Identify which cell holds the provided text, then report its (X, Y) central coordinate. 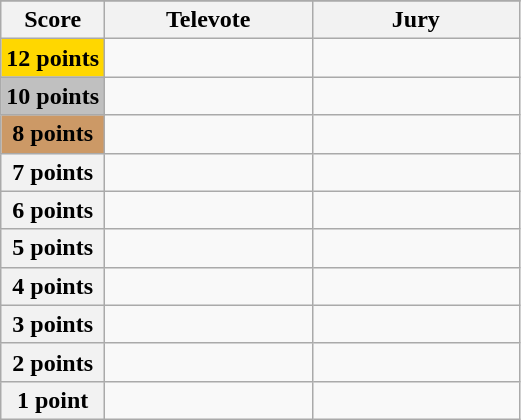
12 points (53, 58)
Televote (209, 20)
3 points (53, 324)
10 points (53, 96)
Jury (416, 20)
1 point (53, 400)
2 points (53, 362)
6 points (53, 210)
4 points (53, 286)
8 points (53, 134)
7 points (53, 172)
Score (53, 20)
5 points (53, 248)
